Search for the cell housing the specified text and yield its [X, Y] center coordinate. 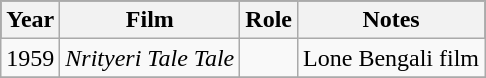
Film [150, 20]
Notes [392, 20]
Lone Bengali film [392, 58]
Nrityeri Tale Tale [150, 58]
Role [269, 20]
Year [30, 20]
1959 [30, 58]
